Return (X, Y) of the center of cell containing provided text 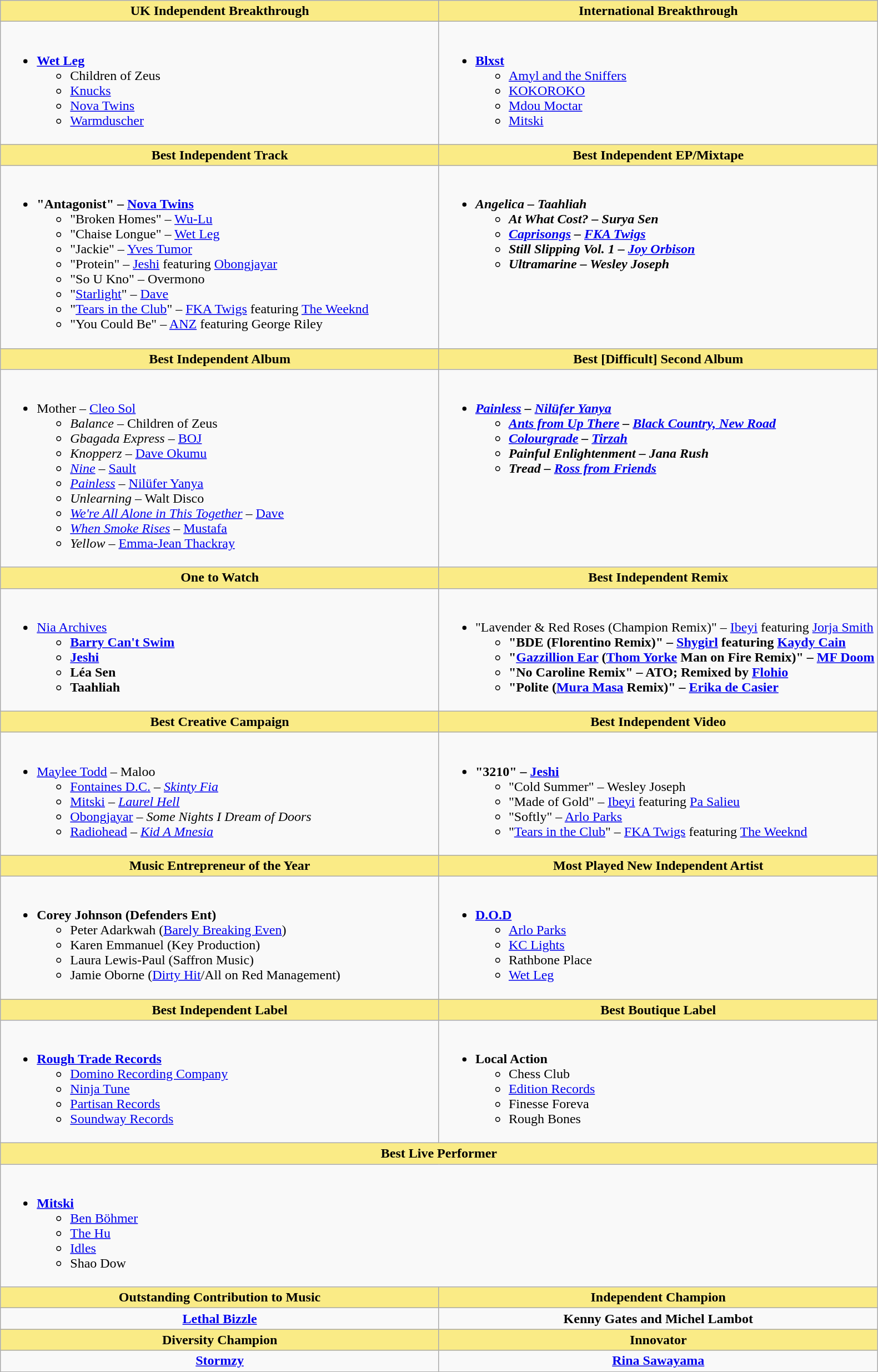
MitskiBen BöhmerThe HuIdlesShao Dow (439, 1225)
Best Independent Album (220, 359)
Rina Sawayama (658, 1361)
BlxstAmyl and the SniffersKOKOROKOMdou MoctarMitski (658, 83)
Best Independent Remix (658, 578)
Best Independent EP/Mixtape (658, 155)
Outstanding Contribution to Music (220, 1298)
Rough Trade RecordsDomino Recording CompanyNinja TunePartisan RecordsSoundway Records (220, 1082)
Best Live Performer (439, 1154)
Wet LegChildren of ZeusKnucksNova TwinsWarmduscher (220, 83)
One to Watch (220, 578)
Innovator (658, 1340)
Best Creative Campaign (220, 722)
Music Entrepreneur of the Year (220, 865)
International Breakthrough (658, 11)
Diversity Champion (220, 1340)
Local ActionChess ClubEdition RecordsFinesse ForevaRough Bones (658, 1082)
UK Independent Breakthrough (220, 11)
Best [Difficult] Second Album (658, 359)
Best Boutique Label (658, 1009)
Most Played New Independent Artist (658, 865)
Painless – Nilüfer YanyaAnts from Up There – Black Country, New RoadColourgrade – TirzahPainful Enlightenment – Jana RushTread – Ross from Friends (658, 468)
Angelica – TaahliahAt What Cost? – Surya SenCaprisongs – FKA TwigsStill Slipping Vol. 1 – Joy OrbisonUltramarine – Wesley Joseph (658, 257)
Kenny Gates and Michel Lambot (658, 1319)
Nia ArchivesBarry Can't SwimJeshiLéa SenTaahliah (220, 650)
Best Independent Video (658, 722)
Independent Champion (658, 1298)
Best Independent Track (220, 155)
D.O.DArlo ParksKC LightsRathbone PlaceWet Leg (658, 938)
Maylee Todd – MalooFontaines D.C. – Skinty FiaMitski – Laurel HellObongjayar – Some Nights I Dream of DoorsRadiohead – Kid A Mnesia (220, 793)
Best Independent Label (220, 1009)
Lethal Bizzle (220, 1319)
Stormzy (220, 1361)
